Provide the (X, Y) coordinate of the cell's center where the given text is located.  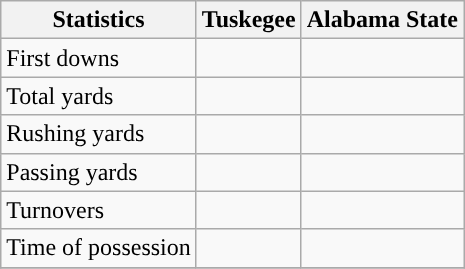
Alabama State (382, 20)
Statistics (99, 20)
Turnovers (99, 210)
Passing yards (99, 172)
Tuskegee (248, 20)
Rushing yards (99, 134)
First downs (99, 58)
Time of possession (99, 248)
Total yards (99, 96)
